Return the [x, y] coordinate for the center point of the cell that contains the specified text.  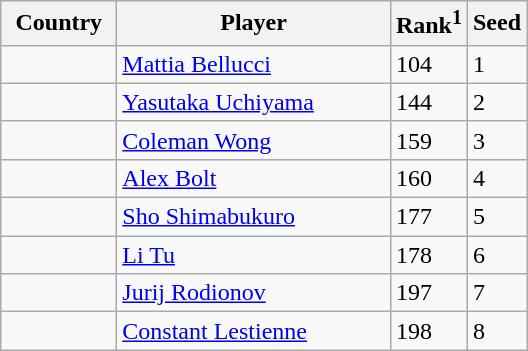
198 [428, 331]
Li Tu [254, 255]
197 [428, 293]
Player [254, 24]
Jurij Rodionov [254, 293]
4 [496, 178]
Country [59, 24]
6 [496, 255]
7 [496, 293]
3 [496, 140]
Mattia Bellucci [254, 64]
Yasutaka Uchiyama [254, 102]
Sho Shimabukuro [254, 217]
104 [428, 64]
Alex Bolt [254, 178]
160 [428, 178]
178 [428, 255]
159 [428, 140]
2 [496, 102]
1 [496, 64]
177 [428, 217]
144 [428, 102]
5 [496, 217]
8 [496, 331]
Constant Lestienne [254, 331]
Rank1 [428, 24]
Seed [496, 24]
Coleman Wong [254, 140]
